Extract the (X, Y) coordinate from the center of the cell holding the provided text.  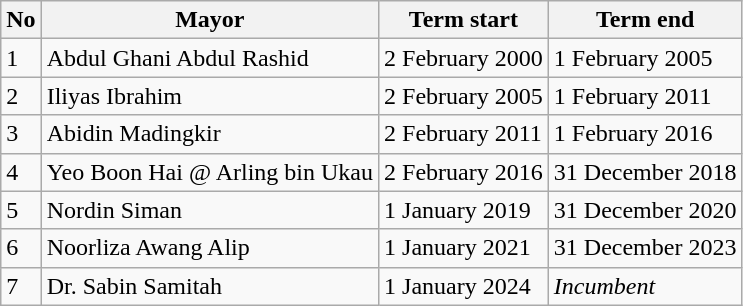
1 February 2016 (645, 134)
6 (21, 248)
Iliyas Ibrahim (210, 96)
Nordin Siman (210, 210)
Term start (464, 20)
No (21, 20)
2 February 2011 (464, 134)
31 December 2023 (645, 248)
2 February 2016 (464, 172)
31 December 2020 (645, 210)
Noorliza Awang Alip (210, 248)
Term end (645, 20)
4 (21, 172)
Yeo Boon Hai @ Arling bin Ukau (210, 172)
Abdul Ghani Abdul Rashid (210, 58)
7 (21, 286)
1 February 2011 (645, 96)
2 February 2000 (464, 58)
Incumbent (645, 286)
1 January 2024 (464, 286)
Mayor (210, 20)
31 December 2018 (645, 172)
2 February 2005 (464, 96)
1 January 2019 (464, 210)
1 (21, 58)
Dr. Sabin Samitah (210, 286)
5 (21, 210)
Abidin Madingkir (210, 134)
3 (21, 134)
2 (21, 96)
1 February 2005 (645, 58)
1 January 2021 (464, 248)
